From the cell containing the given text, extract its center point as (x, y) coordinate. 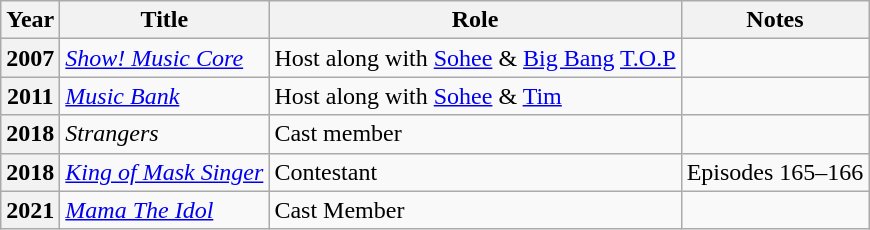
Notes (775, 20)
Music Bank (164, 96)
Mama The Idol (164, 210)
Strangers (164, 134)
Cast Member (475, 210)
Role (475, 20)
Episodes 165–166 (775, 172)
Title (164, 20)
King of Mask Singer (164, 172)
Year (30, 20)
2011 (30, 96)
2021 (30, 210)
Host along with Sohee & Tim (475, 96)
Cast member (475, 134)
Host along with Sohee & Big Bang T.O.P (475, 58)
Show! Music Core (164, 58)
Contestant (475, 172)
2007 (30, 58)
